Output the [x, y] coordinate of the center of the cell containing the given text.  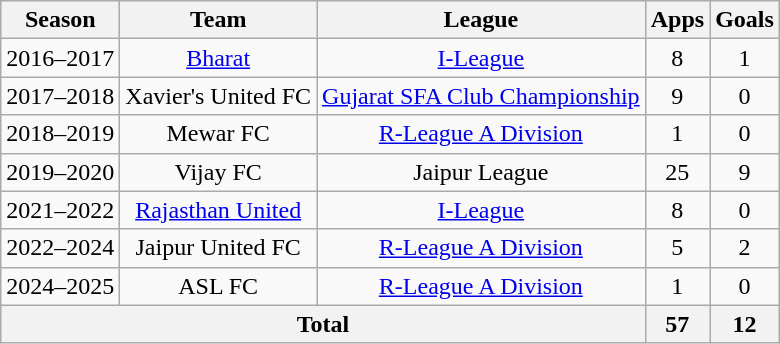
Jaipur League [482, 172]
2024–2025 [60, 286]
57 [677, 324]
League [482, 20]
Apps [677, 20]
Rajasthan United [218, 210]
Gujarat SFA Club Championship [482, 96]
Total [323, 324]
2016–2017 [60, 58]
Season [60, 20]
2019–2020 [60, 172]
Xavier's United FC [218, 96]
Mewar FC [218, 134]
Vijay FC [218, 172]
25 [677, 172]
2 [745, 248]
2022–2024 [60, 248]
5 [677, 248]
Team [218, 20]
2018–2019 [60, 134]
ASL FC [218, 286]
12 [745, 324]
2017–2018 [60, 96]
2021–2022 [60, 210]
Goals [745, 20]
Bharat [218, 58]
Jaipur United FC [218, 248]
